For the text-containing cell, return its midpoint in (x, y) coordinate format. 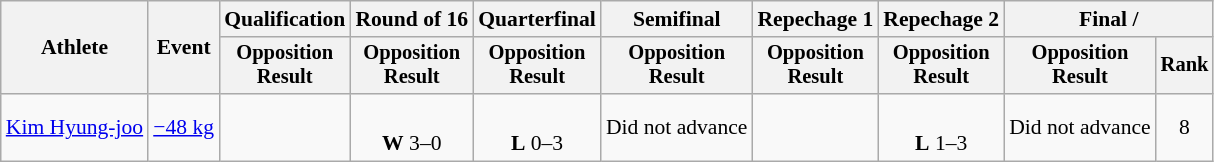
Qualification (284, 19)
Kim Hyung-joo (74, 128)
L 0–3 (537, 128)
−48 kg (184, 128)
Round of 16 (412, 19)
Rank (1185, 66)
Quarterfinal (537, 19)
L 1–3 (941, 128)
Final / (1108, 19)
Repechage 2 (941, 19)
W 3–0 (412, 128)
Repechage 1 (815, 19)
Event (184, 48)
Athlete (74, 48)
Semifinal (677, 19)
8 (1185, 128)
